Pinpoint the cell where the given text exists, returning its [X, Y] midpoint coordinate. 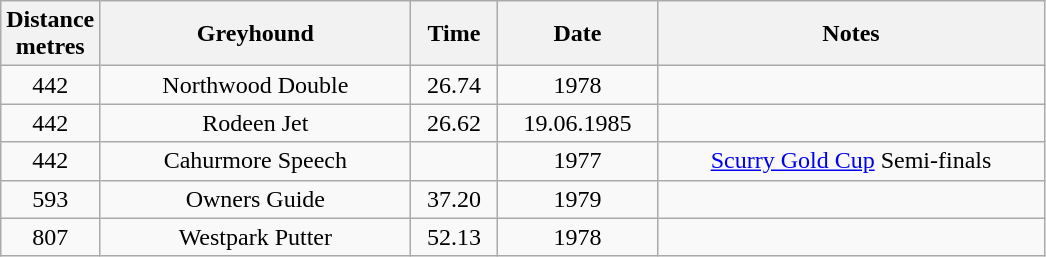
Westpark Putter [256, 237]
Notes [851, 34]
Distance metres [50, 34]
Rodeen Jet [256, 123]
26.62 [454, 123]
593 [50, 199]
Cahurmore Speech [256, 161]
52.13 [454, 237]
1977 [578, 161]
1979 [578, 199]
807 [50, 237]
Owners Guide [256, 199]
37.20 [454, 199]
19.06.1985 [578, 123]
Northwood Double [256, 85]
Greyhound [256, 34]
Scurry Gold Cup Semi-finals [851, 161]
Date [578, 34]
Time [454, 34]
26.74 [454, 85]
